Detect which cell encompasses the target text, then output its (X, Y) center coordinate. 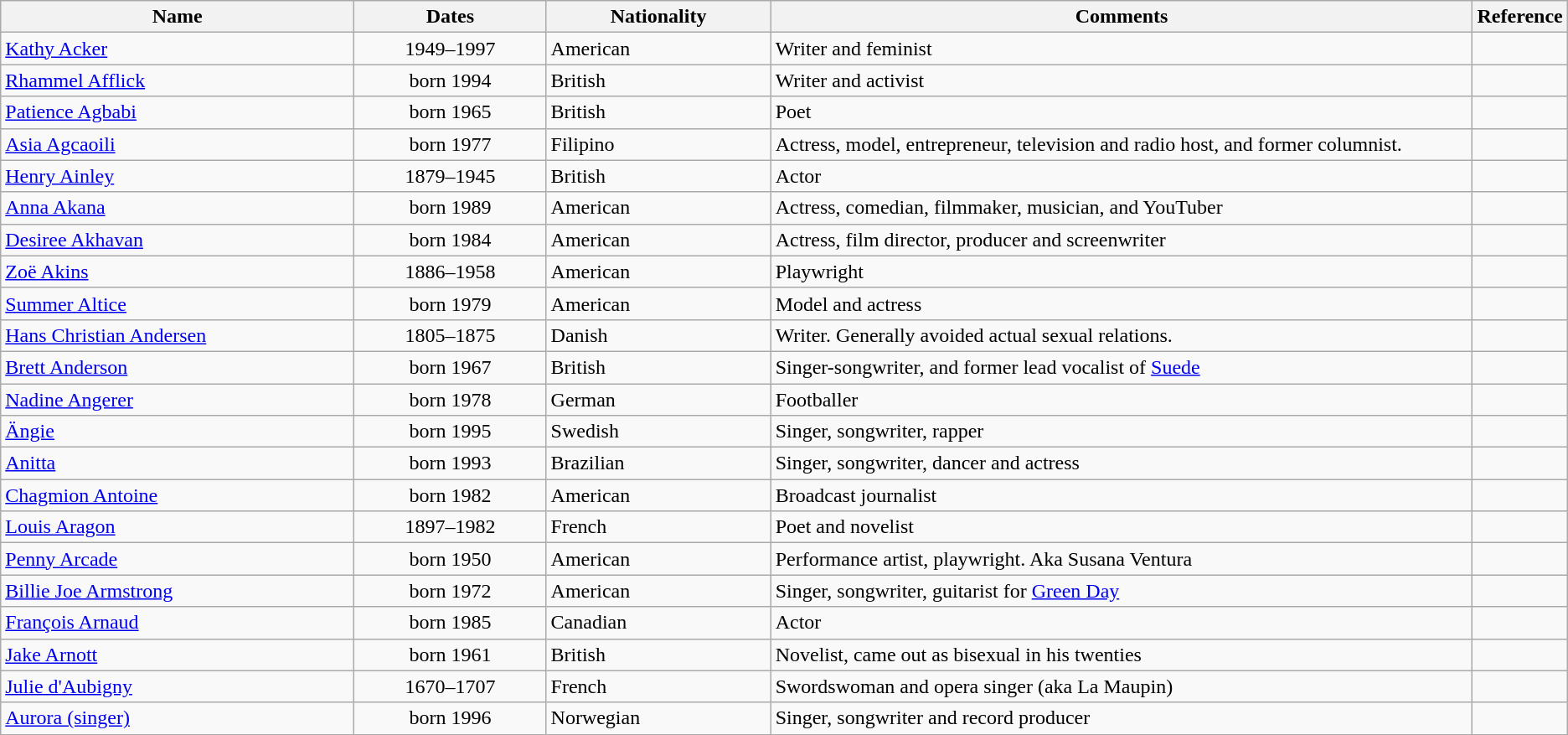
Louis Aragon (178, 527)
Canadian (658, 623)
Henry Ainley (178, 176)
1886–1958 (451, 272)
Playwright (1122, 272)
Brett Anderson (178, 367)
born 1993 (451, 463)
Poet and novelist (1122, 527)
born 1994 (451, 80)
Actress, comedian, filmmaker, musician, and YouTuber (1122, 208)
1805–1875 (451, 335)
Writer and activist (1122, 80)
Comments (1122, 17)
Model and actress (1122, 303)
Filipino (658, 144)
Singer-songwriter, and former lead vocalist of Suede (1122, 367)
Billie Joe Armstrong (178, 591)
born 1985 (451, 623)
1949–1997 (451, 49)
Asia Agcaoili (178, 144)
born 1967 (451, 367)
Zoë Akins (178, 272)
Actress, model, entrepreneur, television and radio host, and former columnist. (1122, 144)
Penny Arcade (178, 559)
Ängie (178, 432)
Singer, songwriter and record producer (1122, 718)
Name (178, 17)
Swordswoman and opera singer (aka La Maupin) (1122, 686)
Dates (451, 17)
born 1978 (451, 400)
born 1979 (451, 303)
born 1996 (451, 718)
Julie d'Aubigny (178, 686)
Singer, songwriter, dancer and actress (1122, 463)
1879–1945 (451, 176)
born 1982 (451, 495)
Poet (1122, 112)
Desiree Akhavan (178, 240)
Brazilian (658, 463)
Hans Christian Andersen (178, 335)
Jake Arnott (178, 655)
Reference (1519, 17)
Danish (658, 335)
Aurora (singer) (178, 718)
1897–1982 (451, 527)
born 1995 (451, 432)
Writer. Generally avoided actual sexual relations. (1122, 335)
François Arnaud (178, 623)
born 1989 (451, 208)
born 1984 (451, 240)
born 1950 (451, 559)
Nationality (658, 17)
Singer, songwriter, guitarist for Green Day (1122, 591)
born 1977 (451, 144)
Patience Agbabi (178, 112)
Writer and feminist (1122, 49)
Broadcast journalist (1122, 495)
Anitta (178, 463)
Performance artist, playwright. Aka Susana Ventura (1122, 559)
Anna Akana (178, 208)
Kathy Acker (178, 49)
1670–1707 (451, 686)
born 1961 (451, 655)
Chagmion Antoine (178, 495)
born 1965 (451, 112)
Singer, songwriter, rapper (1122, 432)
Rhammel Afflick (178, 80)
Nadine Angerer (178, 400)
born 1972 (451, 591)
Footballer (1122, 400)
German (658, 400)
Summer Altice (178, 303)
Actress, film director, producer and screenwriter (1122, 240)
Swedish (658, 432)
Novelist, came out as bisexual in his twenties (1122, 655)
Norwegian (658, 718)
